From the cell containing the given text, extract its center point as [x, y] coordinate. 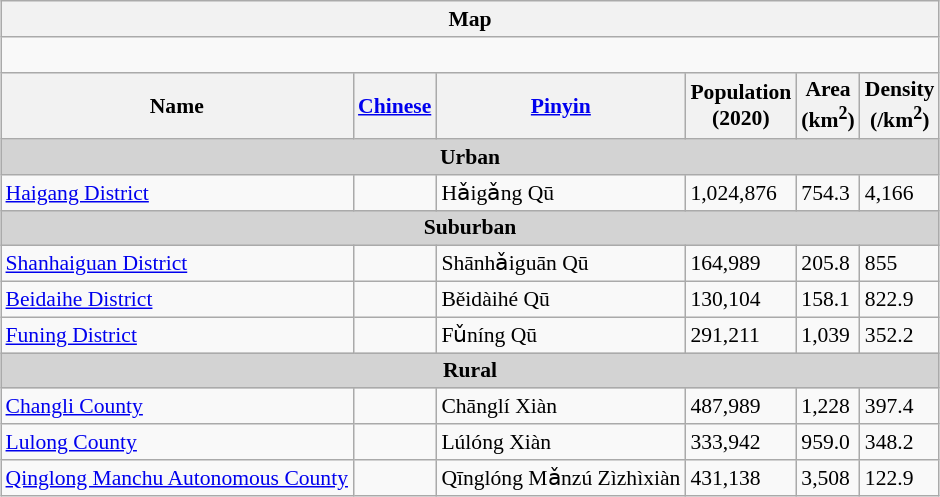
Chānglí Xiàn [560, 406]
487,989 [740, 406]
855 [900, 264]
348.2 [900, 442]
Funing District [176, 335]
Urban [470, 157]
959.0 [828, 442]
Suburban [470, 228]
1,024,876 [740, 192]
4,166 [900, 192]
205.8 [828, 264]
Beidaihe District [176, 299]
164,989 [740, 264]
822.9 [900, 299]
Haigang District [176, 192]
Changli County [176, 406]
431,138 [740, 477]
1,039 [828, 335]
Lulong County [176, 442]
Lúlóng Xiàn [560, 442]
Chinese [394, 106]
130,104 [740, 299]
Fǔníng Qū [560, 335]
Qīnglóng Mǎnzú Zìzhìxiàn [560, 477]
Pinyin [560, 106]
Běidàihé Qū [560, 299]
Area(km2) [828, 106]
Qinglong Manchu Autonomous County [176, 477]
Shanhaiguan District [176, 264]
Map [470, 19]
Hǎigǎng Qū [560, 192]
Name [176, 106]
397.4 [900, 406]
291,211 [740, 335]
352.2 [900, 335]
Density (/km2) [900, 106]
Rural [470, 371]
333,942 [740, 442]
122.9 [900, 477]
3,508 [828, 477]
Population(2020) [740, 106]
754.3 [828, 192]
158.1 [828, 299]
1,228 [828, 406]
Shānhǎiguān Qū [560, 264]
